Provide the [X, Y] coordinate of the cell's center where the given text is located.  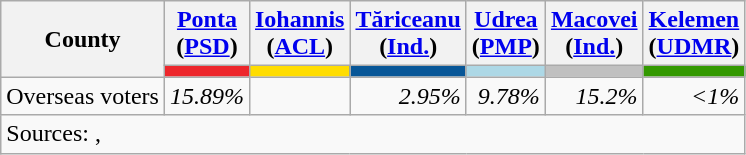
Overseas voters [83, 96]
Macovei(Ind.) [594, 34]
15.2% [594, 96]
15.89% [206, 96]
Ponta(PSD) [206, 34]
Udrea(PMP) [506, 34]
Kelemen(UDMR) [694, 34]
Tăriceanu(Ind.) [408, 34]
County [83, 39]
<1% [694, 96]
2.95% [408, 96]
9.78% [506, 96]
Sources: , [373, 134]
Iohannis(ACL) [299, 34]
